Return the [x, y] coordinate for the center point of the cell that contains the specified text.  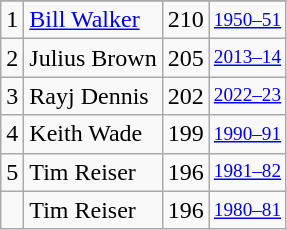
205 [186, 58]
1981–82 [247, 172]
1990–91 [247, 134]
202 [186, 96]
Julius Brown [93, 58]
1950–51 [247, 20]
1 [12, 20]
199 [186, 134]
210 [186, 20]
5 [12, 172]
Keith Wade [93, 134]
3 [12, 96]
Rayj Dennis [93, 96]
2022–23 [247, 96]
Bill Walker [93, 20]
4 [12, 134]
1980–81 [247, 210]
2 [12, 58]
2013–14 [247, 58]
